Identify which cell holds the provided text, then report its [X, Y] central coordinate. 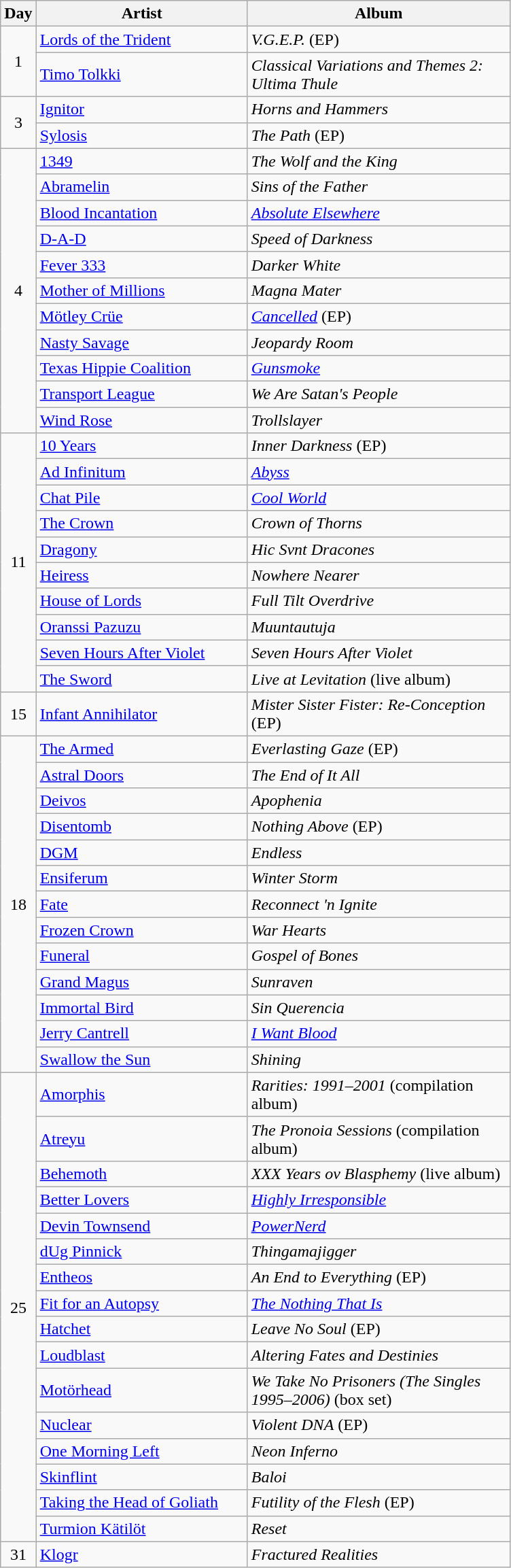
10 Years [141, 446]
Klogr [141, 1554]
Muuntautuja [378, 627]
Gunsmoke [378, 369]
Turmion Kätilöt [141, 1529]
Fit for an Autopsy [141, 1303]
Ensiferum [141, 879]
Sin Querencia [378, 1008]
Full Tilt Overdrive [378, 601]
Magna Mater [378, 290]
Highly Irresponsible [378, 1199]
Timo Tolkki [141, 75]
V.G.E.P. (EP) [378, 39]
The Nothing That Is [378, 1303]
Entheos [141, 1278]
Classical Variations and Themes 2: Ultima Thule [378, 75]
Sunraven [378, 982]
Crown of Thorns [378, 524]
Devin Townsend [141, 1226]
4 [18, 291]
Nowhere Nearer [378, 575]
The End of It All [378, 774]
DGM [141, 853]
31 [18, 1554]
One Morning Left [141, 1451]
Baloi [378, 1477]
Abramelin [141, 187]
Reset [378, 1529]
An End to Everything (EP) [378, 1278]
Nuclear [141, 1425]
Oranssi Pazuzu [141, 627]
The Armed [141, 749]
Ad Infinitum [141, 472]
Behemoth [141, 1174]
War Hearts [378, 930]
Heiress [141, 575]
Sins of the Father [378, 187]
Lords of the Trident [141, 39]
Chat Pile [141, 498]
dUg Pinnick [141, 1252]
Absolute Elsewhere [378, 213]
Loudblast [141, 1355]
Mother of Millions [141, 290]
Gospel of Bones [378, 956]
D-A-D [141, 239]
Sylosis [141, 135]
Inner Darkness (EP) [378, 446]
Artist [141, 14]
Hatchet [141, 1329]
The Crown [141, 524]
Abyss [378, 472]
1349 [141, 161]
Dragony [141, 549]
Shining [378, 1059]
Frozen Crown [141, 930]
Day [18, 14]
Taking the Head of Goliath [141, 1503]
The Sword [141, 679]
Astral Doors [141, 774]
Amorphis [141, 1095]
Blood Incantation [141, 213]
We Are Satan's People [378, 394]
Grand Magus [141, 982]
Funeral [141, 956]
Transport League [141, 394]
18 [18, 904]
Motörhead [141, 1390]
Infant Annihilator [141, 714]
Hic Svnt Dracones [378, 549]
The Pronoia Sessions (compilation album) [378, 1138]
Texas Hippie Coalition [141, 369]
Better Lovers [141, 1199]
Disentomb [141, 827]
Ignitor [141, 109]
Fractured Realities [378, 1554]
Neon Inferno [378, 1451]
Cool World [378, 498]
Leave No Soul (EP) [378, 1329]
25 [18, 1307]
3 [18, 122]
We Take No Prisoners (The Singles 1995–2006) (box set) [378, 1390]
Jerry Cantrell [141, 1034]
Endless [378, 853]
House of Lords [141, 601]
Apophenia [378, 801]
I Want Blood [378, 1034]
Fate [141, 904]
Live at Levitation (live album) [378, 679]
Nasty Savage [141, 342]
15 [18, 714]
Immortal Bird [141, 1008]
Jeopardy Room [378, 342]
Mötley Crüe [141, 316]
Horns and Hammers [378, 109]
Darker White [378, 265]
Mister Sister Fister: Re-Conception (EP) [378, 714]
Album [378, 14]
Trollslayer [378, 420]
Speed of Darkness [378, 239]
Altering Fates and Destinies [378, 1355]
Atreyu [141, 1138]
Thingamajigger [378, 1252]
Swallow the Sun [141, 1059]
Wind Rose [141, 420]
XXX Years ov Blasphemy (live album) [378, 1174]
Rarities: 1991–2001 (compilation album) [378, 1095]
Winter Storm [378, 879]
11 [18, 563]
PowerNerd [378, 1226]
The Path (EP) [378, 135]
1 [18, 61]
Futility of the Flesh (EP) [378, 1503]
Cancelled (EP) [378, 316]
Deivos [141, 801]
Skinflint [141, 1477]
Reconnect 'n Ignite [378, 904]
Violent DNA (EP) [378, 1425]
Fever 333 [141, 265]
Nothing Above (EP) [378, 827]
The Wolf and the King [378, 161]
Everlasting Gaze (EP) [378, 749]
